Locate the cell with the specified text and output its (X, Y) center coordinate. 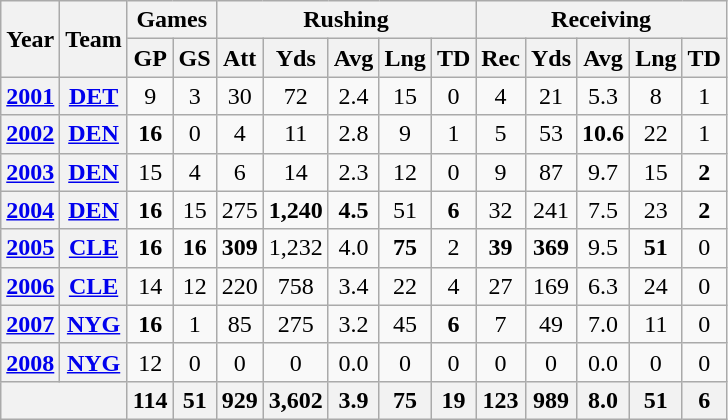
4.5 (354, 210)
7.0 (604, 324)
2006 (30, 286)
3.9 (354, 400)
30 (240, 96)
Att (240, 58)
2.8 (354, 134)
GP (150, 58)
5 (501, 134)
Year (30, 39)
DET (94, 96)
2003 (30, 172)
85 (240, 324)
3 (194, 96)
87 (550, 172)
2002 (30, 134)
2008 (30, 362)
5.3 (604, 96)
39 (501, 248)
1,232 (296, 248)
220 (240, 286)
Receiving (602, 20)
1,240 (296, 210)
3.4 (354, 286)
Rushing (346, 20)
21 (550, 96)
3,602 (296, 400)
23 (656, 210)
9.5 (604, 248)
Rec (501, 58)
32 (501, 210)
8 (656, 96)
309 (240, 248)
GS (194, 58)
10.6 (604, 134)
Games (172, 20)
2005 (30, 248)
241 (550, 210)
4.0 (354, 248)
49 (550, 324)
53 (550, 134)
9.7 (604, 172)
Team (94, 39)
2007 (30, 324)
114 (150, 400)
6.3 (604, 286)
929 (240, 400)
72 (296, 96)
2004 (30, 210)
758 (296, 286)
27 (501, 286)
2.3 (354, 172)
123 (501, 400)
2001 (30, 96)
989 (550, 400)
45 (405, 324)
7 (501, 324)
2.4 (354, 96)
19 (453, 400)
369 (550, 248)
8.0 (604, 400)
24 (656, 286)
3.2 (354, 324)
7.5 (604, 210)
169 (550, 286)
